Locate the cell with the specified text and output its (x, y) center coordinate. 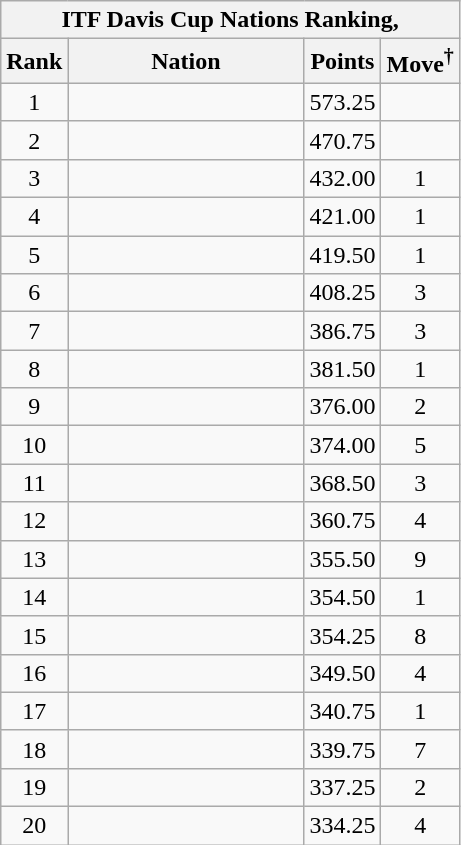
ITF Davis Cup Nations Ranking, (230, 20)
19 (34, 787)
354.50 (342, 597)
334.25 (342, 826)
355.50 (342, 559)
360.75 (342, 521)
14 (34, 597)
368.50 (342, 483)
20 (34, 826)
12 (34, 521)
339.75 (342, 749)
337.25 (342, 787)
16 (34, 673)
432.00 (342, 178)
Nation (186, 62)
419.50 (342, 255)
470.75 (342, 140)
Move† (420, 62)
573.25 (342, 102)
18 (34, 749)
15 (34, 635)
6 (34, 293)
354.25 (342, 635)
376.00 (342, 407)
340.75 (342, 711)
408.25 (342, 293)
349.50 (342, 673)
11 (34, 483)
17 (34, 711)
421.00 (342, 217)
13 (34, 559)
386.75 (342, 331)
10 (34, 445)
374.00 (342, 445)
381.50 (342, 369)
Rank (34, 62)
Points (342, 62)
